Return the [X, Y] coordinate for the center point of the cell that contains the specified text.  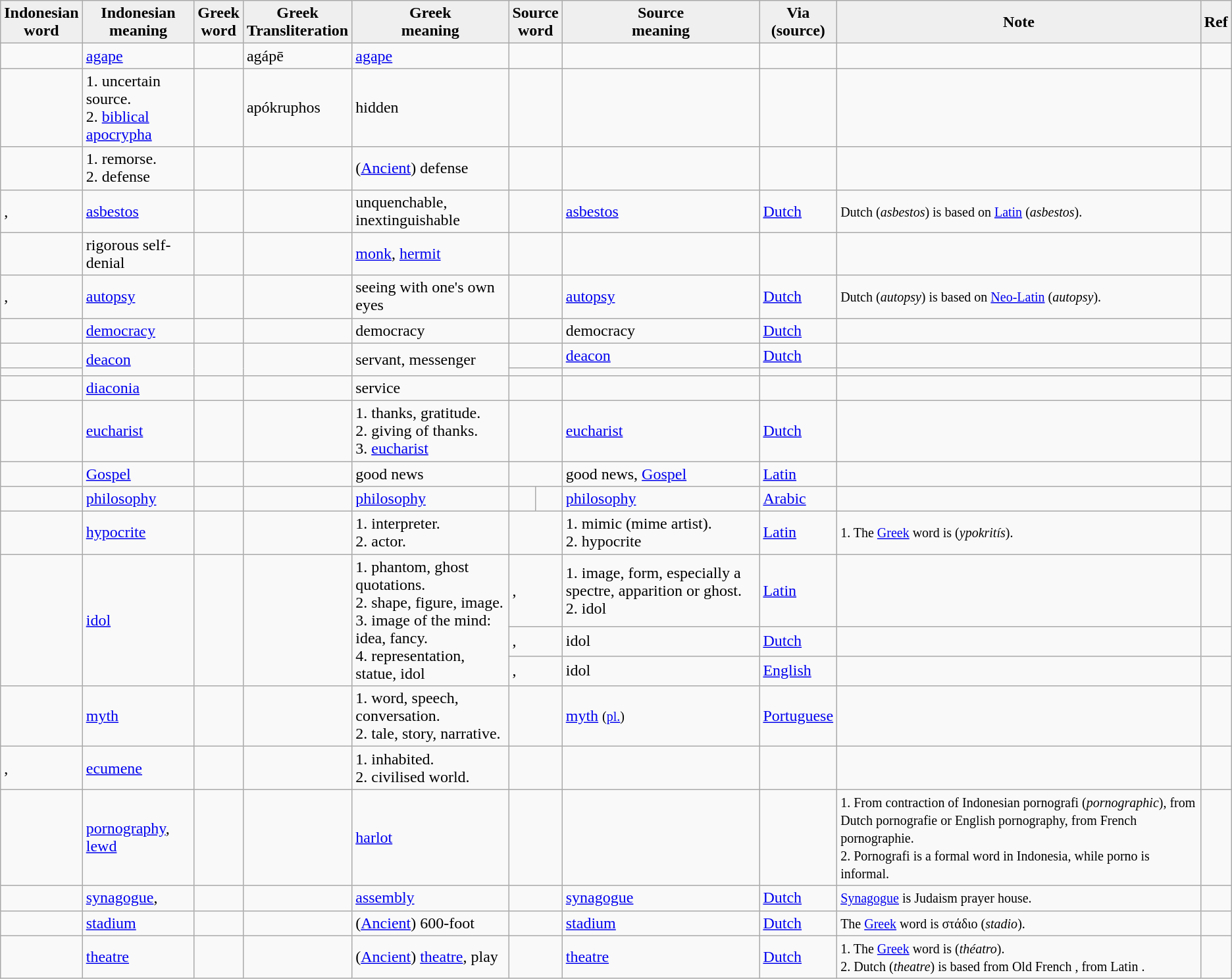
1. thanks, gratitude. 2. giving of thanks. 3. eucharist [430, 431]
ecumene [138, 768]
synagogue, [138, 898]
Indonesianword [41, 22]
1. inhabited. 2. civilised world. [430, 768]
diaconia [138, 388]
Via(source) [798, 22]
synagogue [661, 898]
hypocrite [138, 533]
1. mimic (mime artist). 2. hypocrite [661, 533]
assembly [430, 898]
apókruphos [297, 108]
rigorous self-denial [138, 254]
unquenchable, inextinguishable [430, 211]
Ref [1216, 22]
Arabic [798, 499]
seeing with one's own eyes [430, 296]
Dutch (asbestos) is based on Latin (asbestos). [1019, 211]
1. word, speech, conversation. 2. tale, story, narrative. [430, 716]
1. phantom, ghost quotations. 2. shape, figure, image. 3. image of the mind: idea, fancy. 4. representation, statue, idol [430, 620]
harlot [430, 837]
Note [1019, 22]
servant, messenger [430, 359]
hidden [430, 108]
1. image, form, especially a spectre, apparition or ghost. 2. idol [661, 591]
pornography, lewd [138, 837]
1. The Greek word is (théatro). 2. Dutch (theatre) is based from Old French , from Latin . [1019, 957]
The Greek word is στάδιο (stadio). [1019, 923]
Dutch (autopsy) is based on Neo-Latin (autopsy). [1019, 296]
Indonesianmeaning [138, 22]
Greek word [218, 22]
Greek Transliteration [297, 22]
Greek meaning [430, 22]
1. The Greek word is (ypokritís). [1019, 533]
English [798, 670]
good news, Gospel [661, 473]
1. interpreter. 2. actor. [430, 533]
1. uncertain source. 2. biblical apocrypha [138, 108]
Portuguese [798, 716]
myth [138, 716]
service [430, 388]
(Ancient) theatre, play [430, 957]
myth (pl.) [661, 716]
Sourceword [536, 22]
Sourcemeaning [661, 22]
Synagogue is Judaism prayer house. [1019, 898]
(Ancient) 600-foot [430, 923]
1. remorse. 2. defense [138, 169]
good news [430, 473]
agápē [297, 56]
Gospel [138, 473]
monk, hermit [430, 254]
(Ancient) defense [430, 169]
